Output the [X, Y] coordinate of the center of the cell containing the given text.  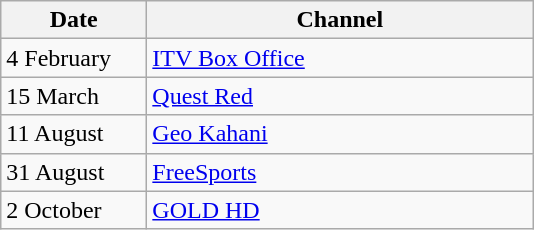
Geo Kahani [340, 134]
ITV Box Office [340, 58]
Channel [340, 20]
Date [74, 20]
Quest Red [340, 96]
11 August [74, 134]
31 August [74, 172]
4 February [74, 58]
15 March [74, 96]
GOLD HD [340, 210]
2 October [74, 210]
FreeSports [340, 172]
